Return [X, Y] of the center of cell containing provided text 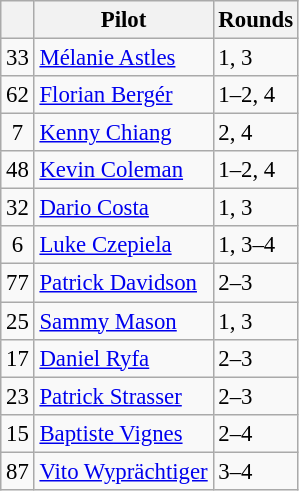
2, 4 [256, 133]
Daniel Ryfa [124, 358]
Florian Bergér [124, 95]
Kevin Coleman [124, 170]
25 [18, 321]
3–4 [256, 471]
Patrick Davidson [124, 283]
Luke Czepiela [124, 245]
15 [18, 433]
48 [18, 170]
Rounds [256, 20]
7 [18, 133]
Pilot [124, 20]
87 [18, 471]
2–4 [256, 433]
Dario Costa [124, 208]
Mélanie Astles [124, 58]
Baptiste Vignes [124, 433]
17 [18, 358]
Vito Wyprächtiger [124, 471]
77 [18, 283]
6 [18, 245]
32 [18, 208]
33 [18, 58]
Sammy Mason [124, 321]
1, 3–4 [256, 245]
Kenny Chiang [124, 133]
Patrick Strasser [124, 396]
62 [18, 95]
23 [18, 396]
